Locate the cell with the specified text and output its (X, Y) center coordinate. 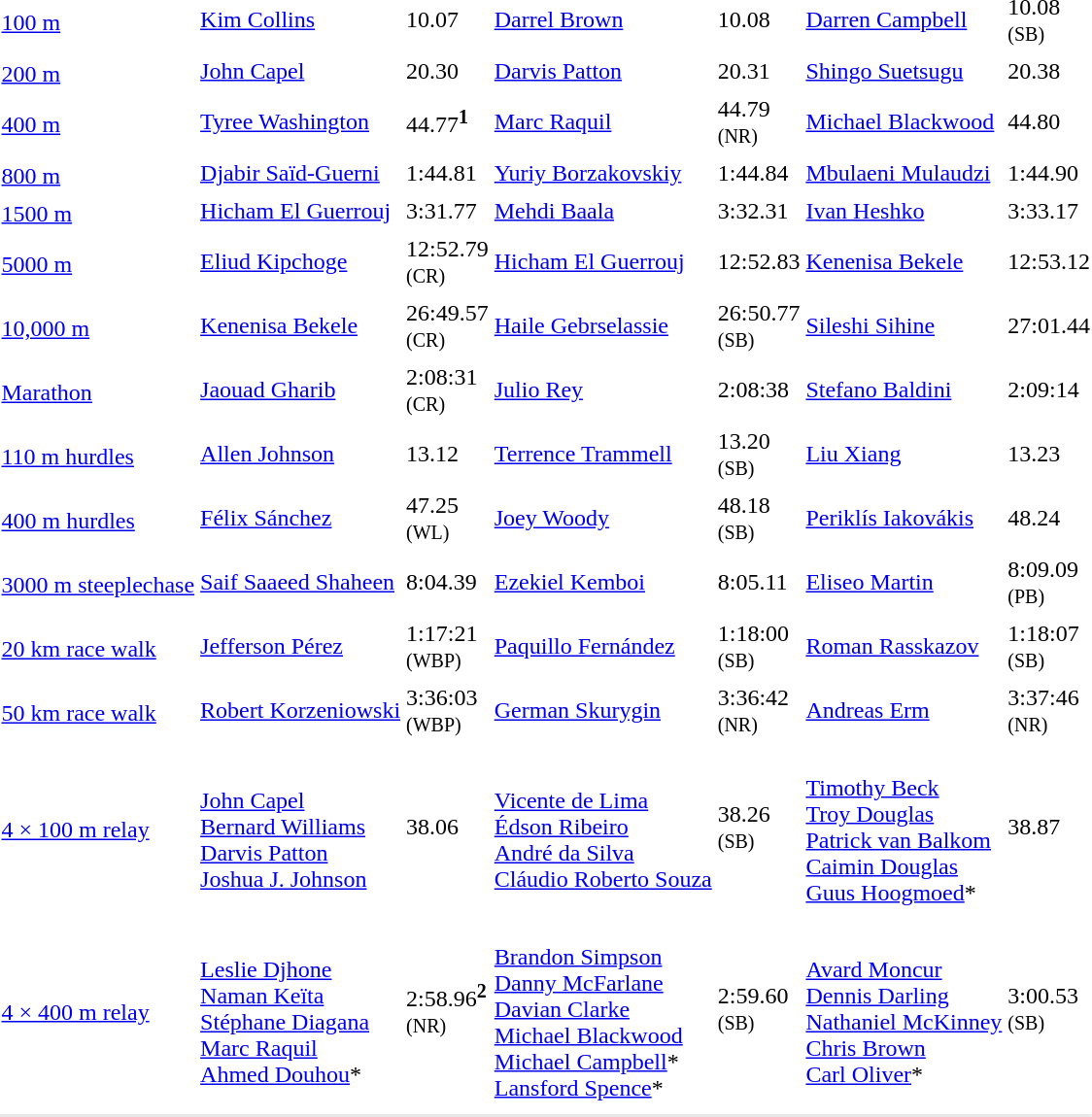
2:08:31(CR) (448, 390)
Julio Rey (602, 390)
Robert Korzeniowski (301, 711)
10,000 m (98, 328)
Allen Johnson (301, 455)
Shingo Suetsugu (904, 71)
Ivan Heshko (904, 211)
200 m (98, 74)
13.23 (1049, 455)
44.80 (1049, 122)
400 m (98, 124)
Marc Raquil (602, 122)
Roman Rasskazov (904, 647)
John CapelBernard WilliamsDarvis PattonJoshua J. Johnson (301, 828)
26:50.77(SB) (759, 326)
8:09.09(PB) (1049, 583)
Félix Sánchez (301, 519)
Darvis Patton (602, 71)
8:05.11 (759, 583)
Timothy BeckTroy DouglasPatrick van BalkomCaimin DouglasGuus Hoogmoed* (904, 828)
Eliud Kipchoge (301, 262)
Avard MoncurDennis DarlingNathaniel McKinneyChris BrownCarl Oliver* (904, 1009)
Leslie DjhoneNaman KeïtaStéphane DiaganaMarc RaquilAhmed Douhou* (301, 1009)
2:09:14 (1049, 390)
4 × 100 m relay (98, 829)
Saif Saaeed Shaheen (301, 583)
26:49.57(CR) (448, 326)
Stefano Baldini (904, 390)
Mbulaeni Mulaudzi (904, 173)
Eliseo Martin (904, 583)
1:44.90 (1049, 173)
4 × 400 m relay (98, 1012)
Michael Blackwood (904, 122)
48.24 (1049, 519)
3000 m steeplechase (98, 585)
38.87 (1049, 828)
12:52.79(CR) (448, 262)
Tyree Washington (301, 122)
20.38 (1049, 71)
Jaouad Gharib (301, 390)
Haile Gebrselassie (602, 326)
2:08:38 (759, 390)
Jefferson Pérez (301, 647)
20.31 (759, 71)
3:37:46(NR) (1049, 711)
3:32.31 (759, 211)
47.25(WL) (448, 519)
3:36:03(WBP) (448, 711)
Djabir Saïd-Guerni (301, 173)
Vicente de LimaÉdson RibeiroAndré da SilvaCláudio Roberto Souza (602, 828)
48.18(SB) (759, 519)
2:58.962(NR) (448, 1009)
20.30 (448, 71)
12:52.83 (759, 262)
1:44.81 (448, 173)
13.12 (448, 455)
1500 m (98, 214)
27:01.44 (1049, 326)
3:00.53(SB) (1049, 1009)
Sileshi Sihine (904, 326)
Yuriy Borzakovskiy (602, 173)
1:44.84 (759, 173)
Terrence Trammell (602, 455)
2:59.60(SB) (759, 1009)
38.26(SB) (759, 828)
400 m hurdles (98, 521)
Mehdi Baala (602, 211)
Brandon SimpsonDanny McFarlaneDavian ClarkeMichael BlackwoodMichael Campbell*Lansford Spence* (602, 1009)
110 m hurdles (98, 457)
1:18:00(SB) (759, 647)
50 km race walk (98, 713)
German Skurygin (602, 711)
3:31.77 (448, 211)
1:17:21(WBP) (448, 647)
John Capel (301, 71)
800 m (98, 176)
Liu Xiang (904, 455)
20 km race walk (98, 649)
Ezekiel Kemboi (602, 583)
12:53.12 (1049, 262)
3:33.17 (1049, 211)
Joey Woody (602, 519)
Periklís Iakovákis (904, 519)
Marathon (98, 392)
38.06 (448, 828)
Andreas Erm (904, 711)
5000 m (98, 264)
13.20(SB) (759, 455)
1:18:07(SB) (1049, 647)
3:36:42(NR) (759, 711)
8:04.39 (448, 583)
44.771 (448, 122)
Paquillo Fernández (602, 647)
44.79(NR) (759, 122)
